For the text-containing cell, return its midpoint in [x, y] coordinate format. 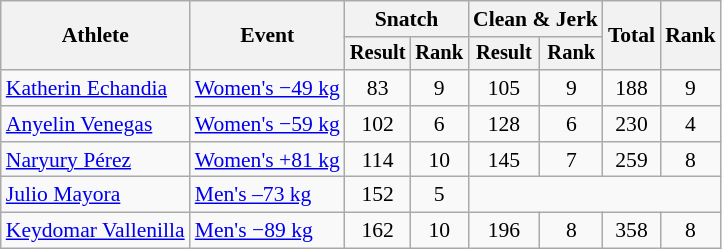
Women's −49 kg [268, 88]
Women's −59 kg [268, 124]
Keydomar Vallenilla [96, 231]
105 [504, 88]
Snatch [406, 19]
83 [378, 88]
188 [632, 88]
5 [439, 195]
Event [268, 36]
230 [632, 124]
114 [378, 160]
102 [378, 124]
162 [378, 231]
152 [378, 195]
Katherin Echandia [96, 88]
145 [504, 160]
4 [690, 124]
259 [632, 160]
Athlete [96, 36]
7 [572, 160]
128 [504, 124]
Total [632, 36]
Men's −89 kg [268, 231]
Naryury Pérez [96, 160]
Anyelin Venegas [96, 124]
358 [632, 231]
196 [504, 231]
Men's –73 kg [268, 195]
Julio Mayora [96, 195]
Clean & Jerk [536, 19]
Women's +81 kg [268, 160]
